Locate the cell with the specified text and output its [x, y] center coordinate. 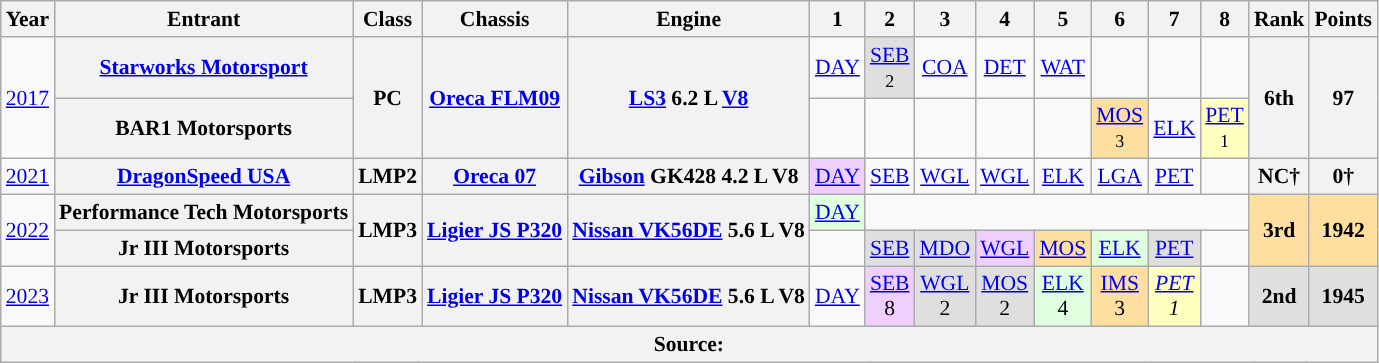
Oreca FLM09 [494, 98]
Oreca 07 [494, 177]
MOS2 [1004, 296]
LMP2 [388, 177]
ELK4 [1062, 296]
SEB8 [890, 296]
3rd [1280, 230]
1 [838, 19]
1942 [1343, 230]
IMS3 [1120, 296]
NC† [1280, 177]
MOS3 [1120, 128]
0† [1343, 177]
Entrant [204, 19]
6 [1120, 19]
2 [890, 19]
7 [1174, 19]
3 [946, 19]
Gibson GK428 4.2 L V8 [688, 177]
2023 [28, 296]
BAR1 Motorsports [204, 128]
WAT [1062, 68]
MDO [946, 248]
MOS [1062, 248]
WGL2 [946, 296]
97 [1343, 98]
Source: [689, 345]
2022 [28, 230]
Class [388, 19]
Performance Tech Motorsports [204, 213]
LS3 6.2 L V8 [688, 98]
LGA [1120, 177]
2017 [28, 98]
Points [1343, 19]
Year [28, 19]
Starworks Motorsport [204, 68]
Engine [688, 19]
5 [1062, 19]
1945 [1343, 296]
SEB2 [890, 68]
8 [1224, 19]
DragonSpeed USA [204, 177]
DET [1004, 68]
Chassis [494, 19]
2021 [28, 177]
4 [1004, 19]
Rank [1280, 19]
2nd [1280, 296]
PC [388, 98]
COA [946, 68]
6th [1280, 98]
